Identify which cell holds the provided text, then report its [x, y] central coordinate. 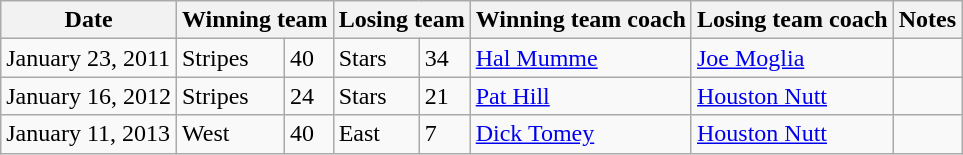
West [230, 134]
East [376, 134]
24 [308, 96]
Pat Hill [580, 96]
21 [444, 96]
Date [89, 20]
January 16, 2012 [89, 96]
January 11, 2013 [89, 134]
Dick Tomey [580, 134]
Hal Mumme [580, 58]
34 [444, 58]
January 23, 2011 [89, 58]
Losing team [402, 20]
Losing team coach [792, 20]
7 [444, 134]
Winning team [254, 20]
Notes [927, 20]
Joe Moglia [792, 58]
Winning team coach [580, 20]
